Provide the [X, Y] coordinate of the cell's center where the given text is located.  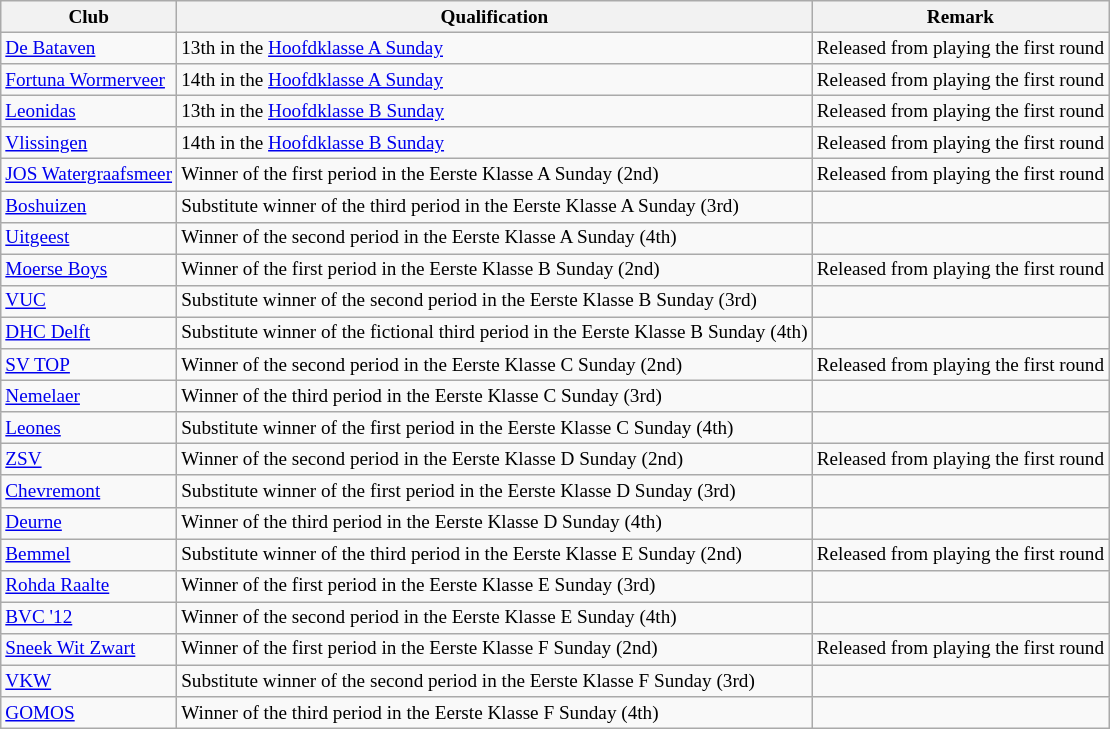
Winner of the third period in the Eerste Klasse C Sunday (3rd) [495, 396]
BVC '12 [89, 618]
DHC Delft [89, 333]
Winner of the second period in the Eerste Klasse C Sunday (2nd) [495, 365]
De Bataven [89, 48]
Substitute winner of the first period in the Eerste Klasse C Sunday (4th) [495, 428]
ZSV [89, 460]
Substitute winner of the second period in the Eerste Klasse B Sunday (3rd) [495, 301]
Substitute winner of the fictional third period in the Eerste Klasse B Sunday (4th) [495, 333]
Winner of the second period in the Eerste Klasse E Sunday (4th) [495, 618]
Rohda Raalte [89, 586]
JOS Watergraafsmeer [89, 175]
Substitute winner of the third period in the Eerste Klasse A Sunday (3rd) [495, 206]
VUC [89, 301]
Club [89, 17]
Winner of the first period in the Eerste Klasse A Sunday (2nd) [495, 175]
Winner of the third period in the Eerste Klasse F Sunday (4th) [495, 713]
Vlissingen [89, 143]
14th in the Hoofdklasse A Sunday [495, 80]
Winner of the first period in the Eerste Klasse E Sunday (3rd) [495, 586]
Chevremont [89, 491]
Moerse Boys [89, 270]
Substitute winner of the second period in the Eerste Klasse F Sunday (3rd) [495, 681]
14th in the Hoofdklasse B Sunday [495, 143]
13th in the Hoofdklasse A Sunday [495, 48]
SV TOP [89, 365]
Substitute winner of the third period in the Eerste Klasse E Sunday (2nd) [495, 554]
Sneek Wit Zwart [89, 649]
Winner of the third period in the Eerste Klasse D Sunday (4th) [495, 523]
Substitute winner of the first period in the Eerste Klasse D Sunday (3rd) [495, 491]
Leones [89, 428]
Leonidas [89, 111]
Deurne [89, 523]
Remark [960, 17]
Winner of the first period in the Eerste Klasse F Sunday (2nd) [495, 649]
Nemelaer [89, 396]
VKW [89, 681]
GOMOS [89, 713]
Boshuizen [89, 206]
Uitgeest [89, 238]
13th in the Hoofdklasse B Sunday [495, 111]
Winner of the first period in the Eerste Klasse B Sunday (2nd) [495, 270]
Bemmel [89, 554]
Qualification [495, 17]
Winner of the second period in the Eerste Klasse D Sunday (2nd) [495, 460]
Fortuna Wormerveer [89, 80]
Winner of the second period in the Eerste Klasse A Sunday (4th) [495, 238]
